Find where the given text appears and provide that cell's center as [x, y] coordinate. 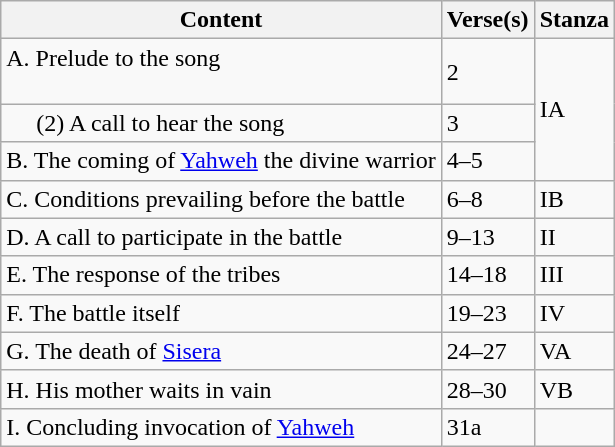
VA [574, 351]
(2) A call to hear the song [222, 123]
VB [574, 389]
III [574, 275]
9–13 [488, 237]
IA [574, 110]
B. The coming of Yahweh the divine warrior [222, 161]
F. The battle itself [222, 313]
24–27 [488, 351]
E. The response of the tribes [222, 275]
II [574, 237]
Verse(s) [488, 20]
3 [488, 123]
Content [222, 20]
6–8 [488, 199]
19–23 [488, 313]
28–30 [488, 389]
2 [488, 72]
31a [488, 427]
C. Conditions prevailing before the battle [222, 199]
4–5 [488, 161]
G. The death of Sisera [222, 351]
14–18 [488, 275]
H. His mother waits in vain [222, 389]
IV [574, 313]
D. A call to participate in the battle [222, 237]
I. Concluding invocation of Yahweh [222, 427]
A. Prelude to the song [222, 72]
Stanza [574, 20]
IB [574, 199]
